Extract the [x, y] coordinate from the center of the cell holding the provided text.  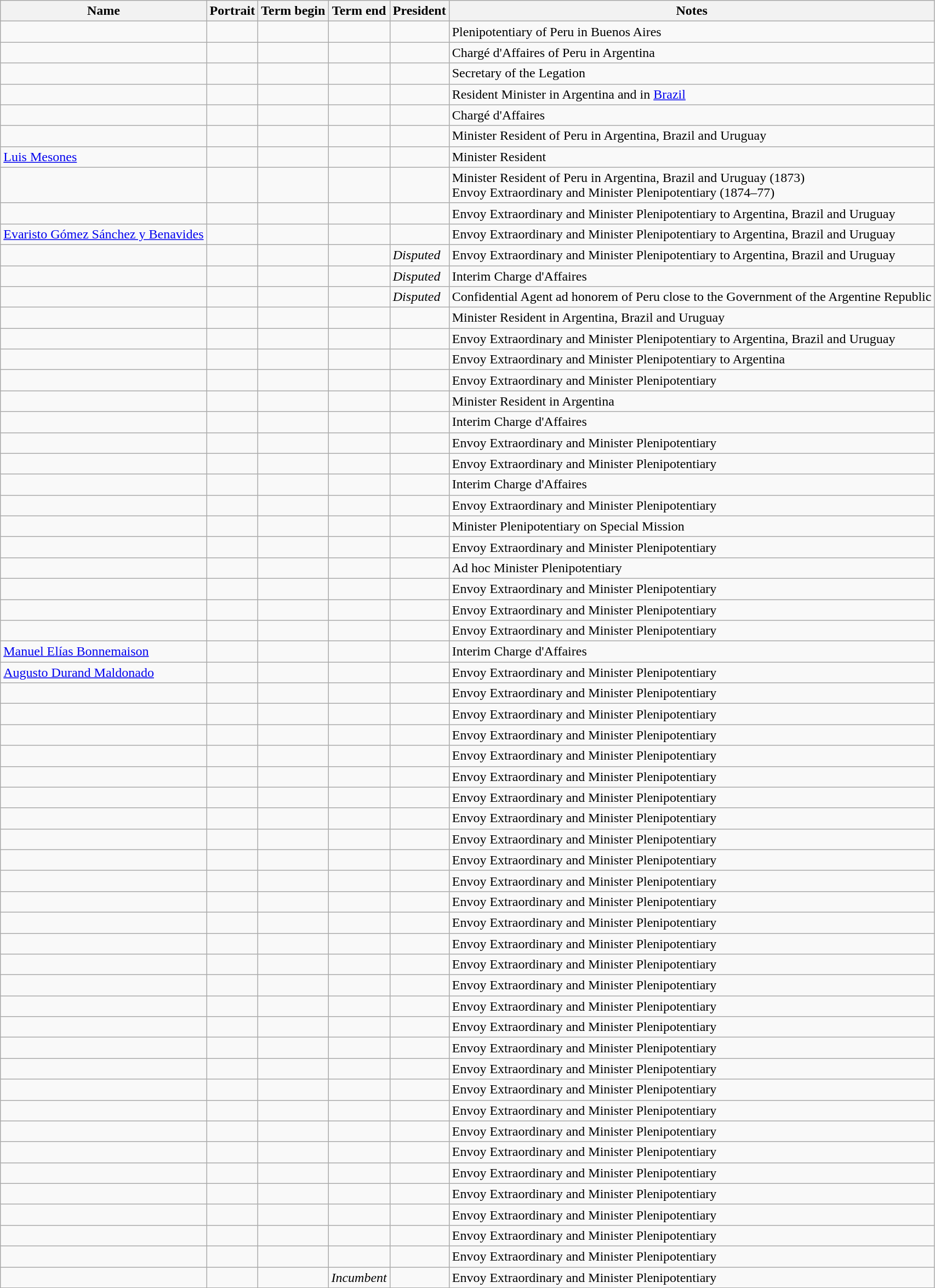
President [419, 11]
Incumbent [359, 1278]
Minister Resident [692, 157]
Envoy Extraordinary and Minister Plenipotentiary to Argentina [692, 360]
Augusto Durand Maldonado [104, 673]
Minister Resident of Peru in Argentina, Brazil and Uruguay [692, 136]
Luis Mesones [104, 157]
Chargé d'Affaires of Peru in Argentina [692, 53]
Term end [359, 11]
Plenipotentiary of Peru in Buenos Aires [692, 32]
Minister Resident in Argentina [692, 401]
Chargé d'Affaires [692, 115]
Notes [692, 11]
Portrait [232, 11]
Resident Minister in Argentina and in Brazil [692, 94]
Minister Plenipotentiary on Special Mission [692, 526]
Term begin [293, 11]
Secretary of the Legation [692, 73]
Minister Resident in Argentina, Brazil and Uruguay [692, 318]
Name [104, 11]
Manuel Elías Bonnemaison [104, 652]
Confidential Agent ad honorem of Peru close to the Government of the Argentine Republic [692, 297]
Minister Resident of Peru in Argentina, Brazil and Uruguay (1873)Envoy Extraordinary and Minister Plenipotentiary (1874–77) [692, 185]
Ad hoc Minister Plenipotentiary [692, 568]
Evaristo Gómez Sánchez y Benavides [104, 234]
